Scan for the cell matching the given text and deliver its [X, Y] coordinate at center. 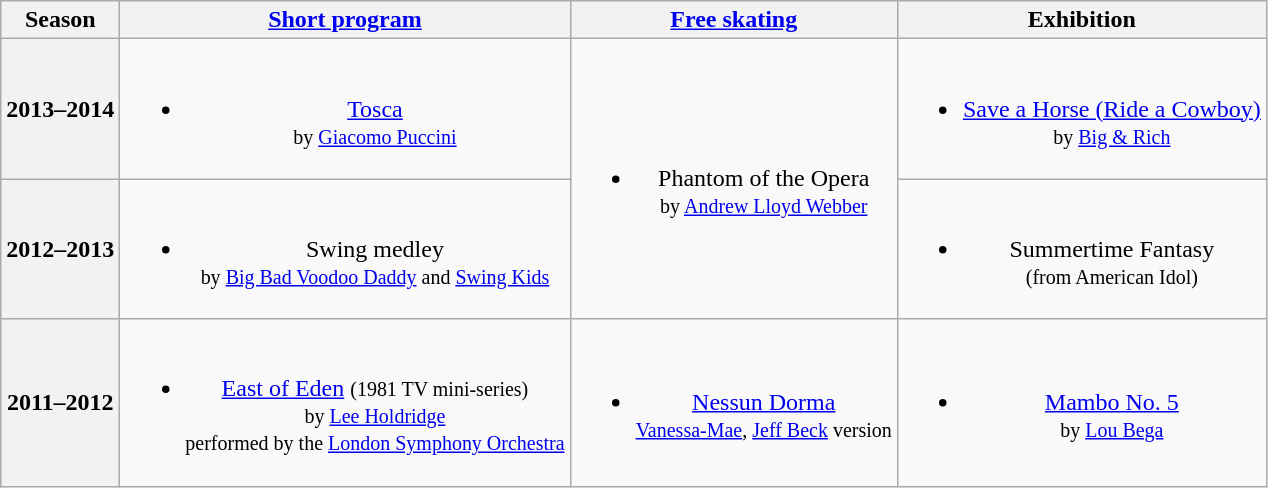
2012–2013 [60, 249]
Swing medley by Big Bad Voodoo Daddy and Swing Kids [345, 249]
Save a Horse (Ride a Cowboy) by Big & Rich [1082, 109]
Short program [345, 20]
Exhibition [1082, 20]
Summertime Fantasy (from American Idol) [1082, 249]
Tosca by Giacomo Puccini [345, 109]
Free skating [734, 20]
Season [60, 20]
East of Eden (1981 TV mini-series) by Lee Holdridge performed by the London Symphony Orchestra [345, 402]
2013–2014 [60, 109]
2011–2012 [60, 402]
Mambo No. 5 by Lou Bega [1082, 402]
Phantom of the Opera by Andrew Lloyd Webber [734, 179]
Nessun Dorma Vanessa-Mae, Jeff Beck version [734, 402]
